Identify which cell holds the provided text, then report its (x, y) central coordinate. 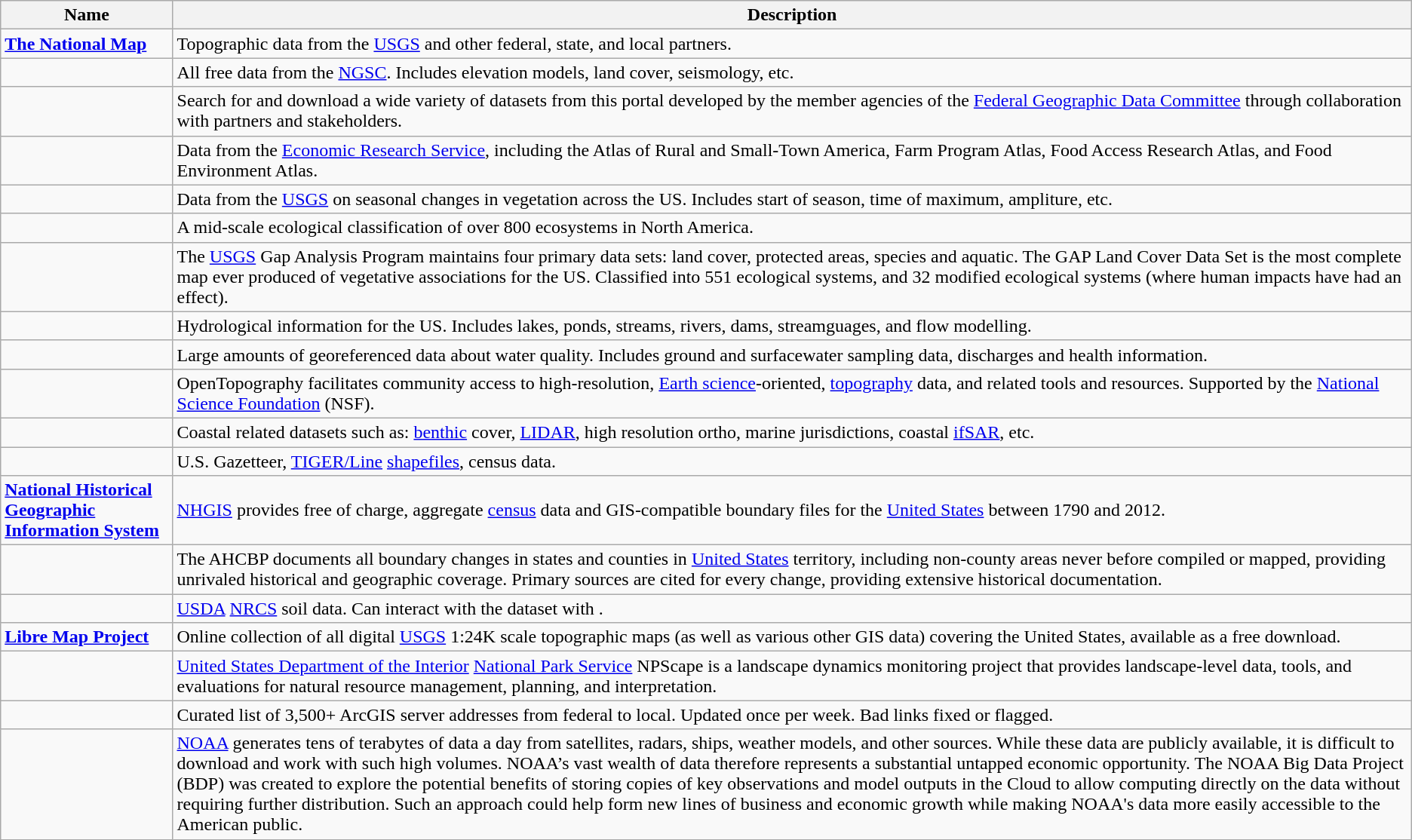
Libre Map Project (87, 637)
Curated list of 3,500+ ArcGIS server addresses from federal to local. Updated once per week. Bad links fixed or flagged. (792, 715)
All free data from the NGSC. Includes elevation models, land cover, seismology, etc. (792, 72)
Hydrological information for the US. Includes lakes, ponds, streams, rivers, dams, streamguages, and flow modelling. (792, 326)
Description (792, 15)
U.S. Gazetteer, TIGER/Line shapefiles, census data. (792, 461)
National Historical Geographic Information System (87, 510)
The National Map (87, 44)
A mid-scale ecological classification of over 800 ecosystems in North America. (792, 228)
Name (87, 15)
Data from the USGS on seasonal changes in vegetation across the US. Includes start of season, time of maximum, ampliture, etc. (792, 199)
Large amounts of georeferenced data about water quality. Includes ground and surfacewater sampling data, discharges and health information. (792, 354)
Coastal related datasets such as: benthic cover, LIDAR, high resolution ortho, marine jurisdictions, coastal ifSAR, etc. (792, 432)
Topographic data from the USGS and other federal, state, and local partners. (792, 44)
USDA NRCS soil data. Can interact with the dataset with . (792, 609)
NHGIS provides free of charge, aggregate census data and GIS-compatible boundary files for the United States between 1790 and 2012. (792, 510)
